Output the [x, y] coordinate of the center of the cell containing the given text.  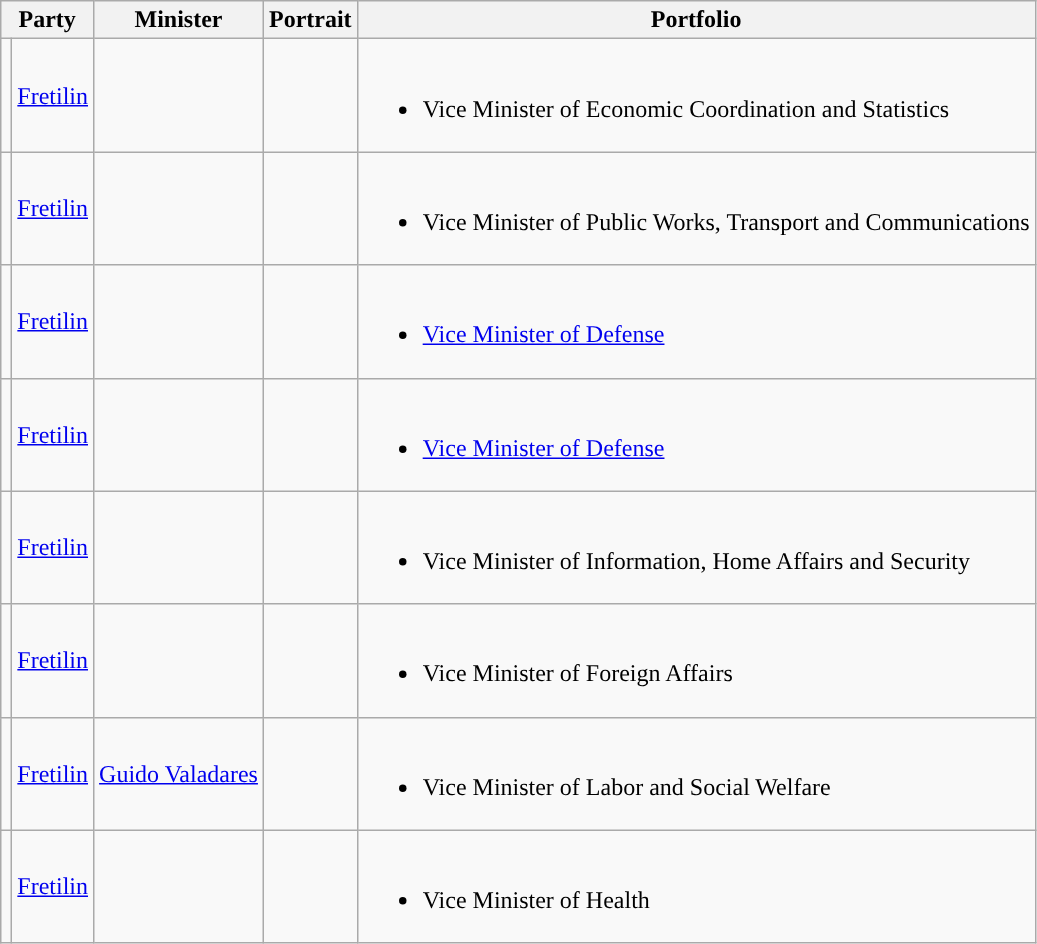
Vice Minister of Information, Home Affairs and Security [696, 548]
Vice Minister of Economic Coordination and Statistics [696, 96]
Portfolio [696, 20]
Vice Minister of Health [696, 886]
Minister [179, 20]
Vice Minister of Labor and Social Welfare [696, 774]
Guido Valadares [179, 774]
Party [48, 20]
Vice Minister of Foreign Affairs [696, 660]
Vice Minister of Public Works, Transport and Communications [696, 208]
Portrait [310, 20]
